From the cell containing the given text, extract its center point as [x, y] coordinate. 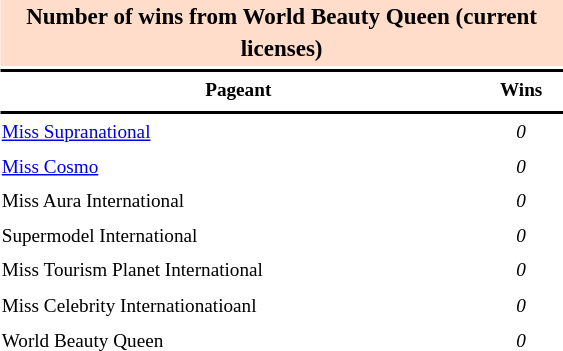
Miss Cosmo [238, 167]
Wins [521, 92]
Miss Celebrity Internationatioanl [238, 306]
Miss Aura International [238, 202]
Number of wins from World Beauty Queen (current licenses) [282, 34]
Miss Tourism Planet International [238, 271]
Miss Supranational [238, 132]
Pageant [238, 92]
Supermodel International [238, 237]
